Return the [x, y] coordinate for the center point of the cell that contains the specified text.  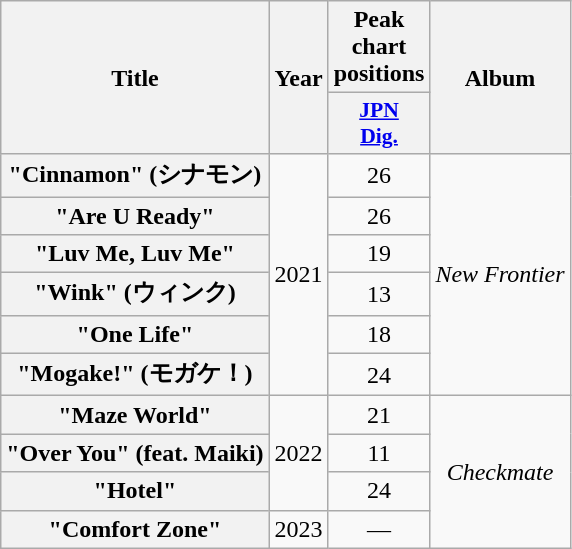
Album [500, 78]
Title [135, 78]
"Mogake!" (モガケ！) [135, 374]
Checkmate [500, 472]
21 [379, 415]
19 [379, 254]
"Hotel" [135, 491]
"Wink" (ウィンク) [135, 294]
13 [379, 294]
New Frontier [500, 275]
2023 [298, 529]
"Over You" (feat. Maiki) [135, 453]
JPNDig. [379, 124]
18 [379, 334]
Year [298, 78]
"Luv Me, Luv Me" [135, 254]
"Cinnamon" (シナモン) [135, 176]
2022 [298, 453]
"Are U Ready" [135, 215]
"One Life" [135, 334]
"Comfort Zone" [135, 529]
Peak chart positions [379, 47]
2021 [298, 275]
"Maze World" [135, 415]
— [379, 529]
11 [379, 453]
